Identify which cell holds the provided text, then report its (X, Y) central coordinate. 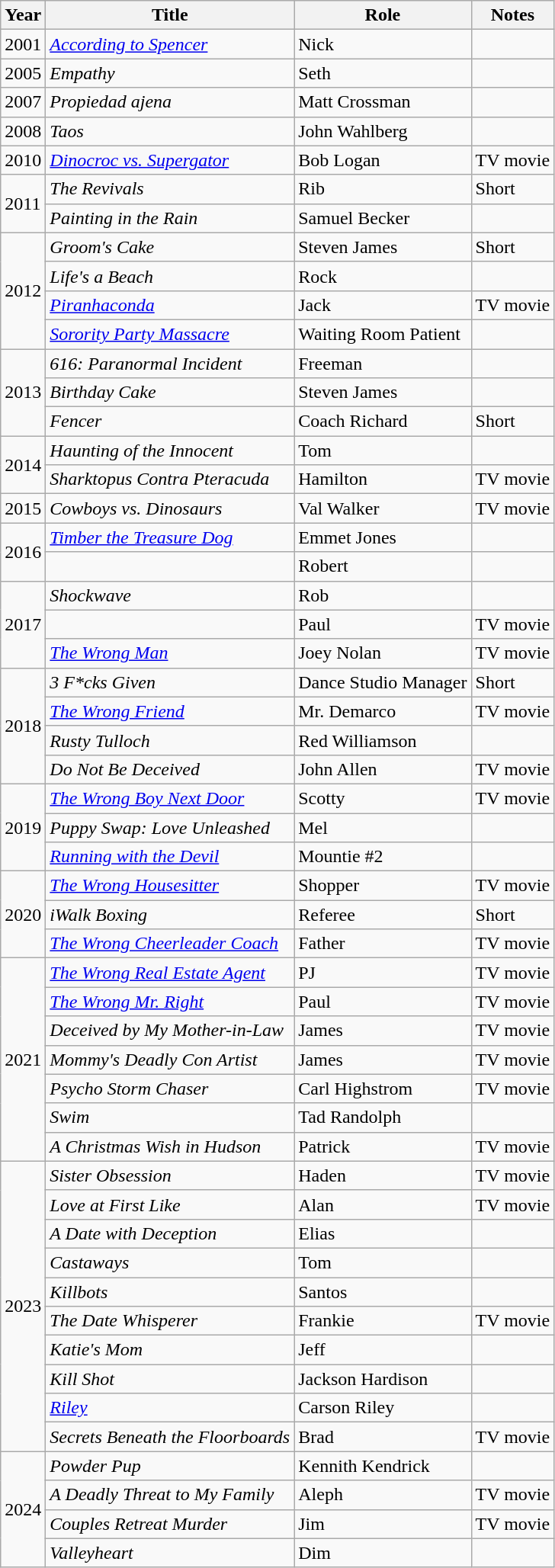
2021 (23, 1060)
Dim (383, 1553)
Propiedad ajena (170, 102)
Year (23, 15)
The Wrong Boy Next Door (170, 798)
Secrets Beneath the Floorboards (170, 1437)
Swim (170, 1117)
Dinocroc vs. Supergator (170, 160)
The Wrong Man (170, 653)
The Wrong Housesitter (170, 886)
Sister Obsession (170, 1175)
2018 (23, 726)
Powder Pup (170, 1466)
Carson Riley (383, 1408)
Notes (512, 15)
2023 (23, 1307)
Birthday Cake (170, 393)
Tad Randolph (383, 1117)
Dance Studio Manager (383, 682)
Groom's Cake (170, 247)
Taos (170, 131)
Jim (383, 1524)
The Wrong Mr. Right (170, 1002)
Rusty Tulloch (170, 740)
Empathy (170, 73)
2008 (23, 131)
Referee (383, 915)
Father (383, 944)
Nick (383, 44)
Do Not Be Deceived (170, 769)
Cowboys vs. Dinosaurs (170, 508)
Jack (383, 305)
Couples Retreat Murder (170, 1524)
Puppy Swap: Love Unleashed (170, 827)
Seth (383, 73)
Mountie #2 (383, 857)
Aleph (383, 1495)
Joey Nolan (383, 653)
2020 (23, 915)
Riley (170, 1408)
2012 (23, 290)
Killbots (170, 1292)
Mr. Demarco (383, 711)
The Revivals (170, 189)
The Wrong Friend (170, 711)
2013 (23, 393)
Brad (383, 1437)
John Wahlberg (383, 131)
Jeff (383, 1350)
3 F*cks Given (170, 682)
A Date with Deception (170, 1233)
Valleyheart (170, 1553)
Alan (383, 1204)
2010 (23, 160)
Shopper (383, 886)
2015 (23, 508)
Timber the Treasure Dog (170, 537)
Waiting Room Patient (383, 334)
A Christmas Wish in Hudson (170, 1146)
Elias (383, 1233)
Sharktopus Contra Pteracuda (170, 479)
The Wrong Real Estate Agent (170, 973)
Life's a Beach (170, 276)
Sorority Party Massacre (170, 334)
Fencer (170, 422)
Red Williamson (383, 740)
Title (170, 15)
Haunting of the Innocent (170, 451)
Shockwave (170, 595)
Hamilton (383, 479)
Kill Shot (170, 1379)
Val Walker (383, 508)
Freeman (383, 364)
Role (383, 15)
Piranhaconda (170, 305)
2017 (23, 624)
Carl Highstrom (383, 1089)
Castaways (170, 1262)
Rib (383, 189)
Coach Richard (383, 422)
Psycho Storm Chaser (170, 1089)
Running with the Devil (170, 857)
2016 (23, 552)
616: Paranormal Incident (170, 364)
PJ (383, 973)
Matt Crossman (383, 102)
Frankie (383, 1321)
The Date Whisperer (170, 1321)
Deceived by My Mother-in-Law (170, 1031)
2001 (23, 44)
Santos (383, 1292)
Katie's Mom (170, 1350)
According to Spencer (170, 44)
Rock (383, 276)
Rob (383, 595)
John Allen (383, 769)
Jackson Hardison (383, 1379)
2024 (23, 1509)
2007 (23, 102)
Love at First Like (170, 1204)
2005 (23, 73)
Bob Logan (383, 160)
2019 (23, 827)
Mommy's Deadly Con Artist (170, 1060)
2014 (23, 465)
Samuel Becker (383, 218)
A Deadly Threat to My Family (170, 1495)
Emmet Jones (383, 537)
2011 (23, 204)
Haden (383, 1175)
Robert (383, 566)
Kennith Kendrick (383, 1466)
Mel (383, 827)
Painting in the Rain (170, 218)
iWalk Boxing (170, 915)
Patrick (383, 1146)
Scotty (383, 798)
The Wrong Cheerleader Coach (170, 944)
